Output the (X, Y) coordinate of the center of the cell containing the given text.  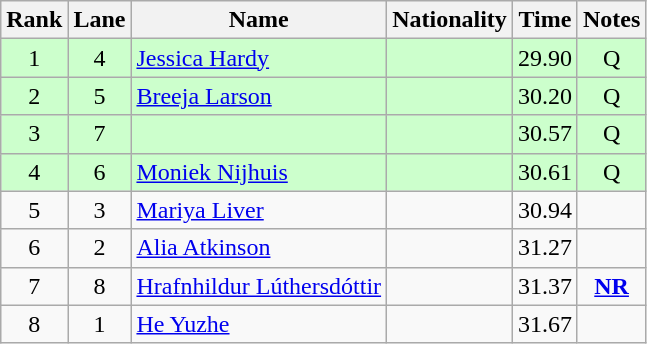
30.61 (544, 172)
Mariya Liver (259, 210)
31.67 (544, 324)
31.37 (544, 286)
31.27 (544, 248)
Breeja Larson (259, 96)
Rank (34, 20)
Time (544, 20)
Hrafnhildur Lúthersdóttir (259, 286)
He Yuzhe (259, 324)
Lane (100, 20)
30.94 (544, 210)
Moniek Nijhuis (259, 172)
Alia Atkinson (259, 248)
NR (611, 286)
30.20 (544, 96)
30.57 (544, 134)
Name (259, 20)
Nationality (450, 20)
Jessica Hardy (259, 58)
Notes (611, 20)
29.90 (544, 58)
